Pinpoint the cell where the given text exists, returning its (x, y) midpoint coordinate. 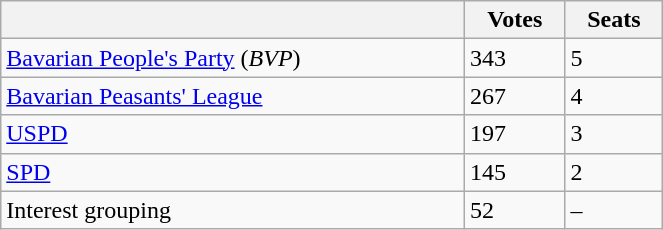
Bavarian People's Party (BVP) (233, 58)
5 (614, 58)
Interest grouping (233, 210)
343 (514, 58)
– (614, 210)
2 (614, 172)
4 (614, 96)
Votes (514, 20)
USPD (233, 134)
Seats (614, 20)
145 (514, 172)
SPD (233, 172)
267 (514, 96)
197 (514, 134)
Bavarian Peasants' League (233, 96)
3 (614, 134)
52 (514, 210)
